Scan for the cell matching the given text and deliver its (x, y) coordinate at center. 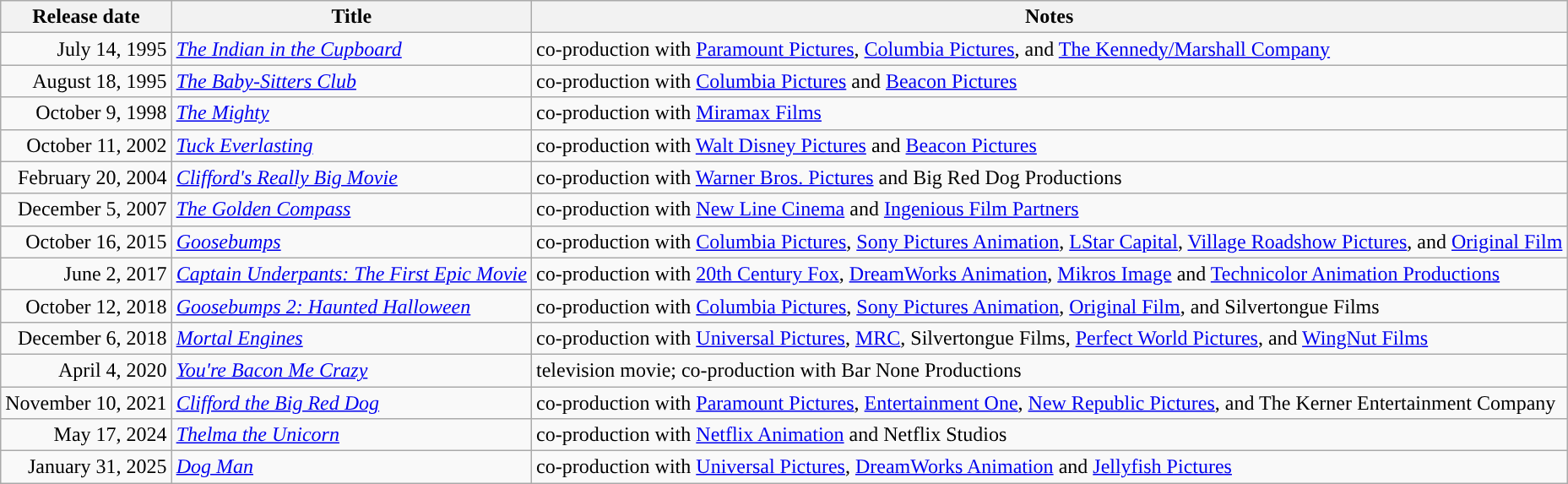
co-production with Paramount Pictures, Entertainment One, New Republic Pictures, and The Kerner Entertainment Company (1049, 403)
co-production with Paramount Pictures, Columbia Pictures, and The Kennedy/Marshall Company (1049, 49)
television movie; co-production with Bar None Productions (1049, 370)
The Mighty (351, 113)
co-production with Warner Bros. Pictures and Big Red Dog Productions (1049, 177)
co-production with Miramax Films (1049, 113)
co-production with Columbia Pictures and Beacon Pictures (1049, 81)
Notes (1049, 17)
co-production with Columbia Pictures, Sony Pictures Animation, Original Film, and Silvertongue Films (1049, 306)
Goosebumps (351, 242)
Thelma the Unicorn (351, 435)
December 5, 2007 (86, 209)
January 31, 2025 (86, 467)
Mortal Engines (351, 338)
co-production with Netflix Animation and Netflix Studios (1049, 435)
co-production with Walt Disney Pictures and Beacon Pictures (1049, 145)
October 9, 1998 (86, 113)
May 17, 2024 (86, 435)
April 4, 2020 (86, 370)
Dog Man (351, 467)
The Indian in the Cupboard (351, 49)
The Baby-Sitters Club (351, 81)
co-production with Universal Pictures, DreamWorks Animation and Jellyfish Pictures (1049, 467)
Release date (86, 17)
June 2, 2017 (86, 274)
December 6, 2018 (86, 338)
October 12, 2018 (86, 306)
November 10, 2021 (86, 403)
October 11, 2002 (86, 145)
Clifford the Big Red Dog (351, 403)
co-production with New Line Cinema and Ingenious Film Partners (1049, 209)
October 16, 2015 (86, 242)
co-production with Columbia Pictures, Sony Pictures Animation, LStar Capital, Village Roadshow Pictures, and Original Film (1049, 242)
Goosebumps 2: Haunted Halloween (351, 306)
February 20, 2004 (86, 177)
Clifford's Really Big Movie (351, 177)
Tuck Everlasting (351, 145)
The Golden Compass (351, 209)
co-production with Universal Pictures, MRC, Silvertongue Films, Perfect World Pictures, and WingNut Films (1049, 338)
Captain Underpants: The First Epic Movie (351, 274)
August 18, 1995 (86, 81)
co-production with 20th Century Fox, DreamWorks Animation, Mikros Image and Technicolor Animation Productions (1049, 274)
July 14, 1995 (86, 49)
Title (351, 17)
You're Bacon Me Crazy (351, 370)
